Identify which cell holds the provided text, then report its (x, y) central coordinate. 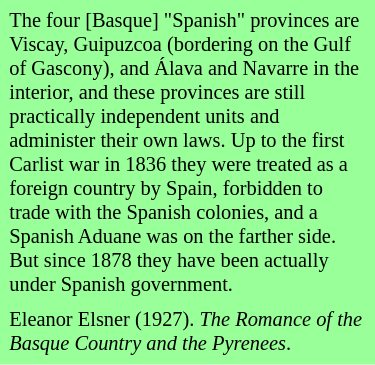
Eleanor Elsner (1927). The Romance of the Basque Country and the Pyrenees. (188, 332)
